Identify which cell holds the provided text, then report its [x, y] central coordinate. 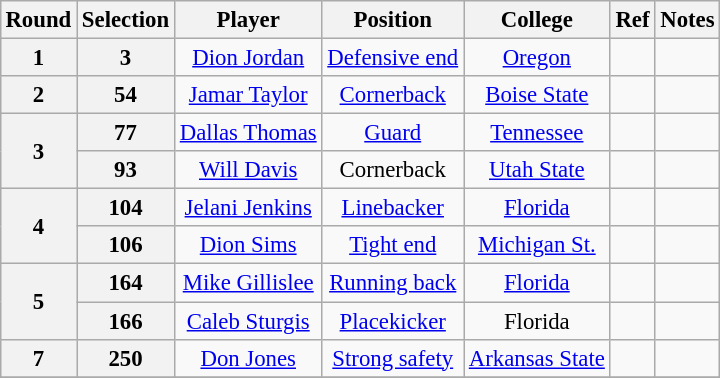
54 [126, 95]
Arkansas State [538, 358]
Tennessee [538, 133]
Mike Gillislee [248, 283]
Michigan St. [538, 245]
Dion Jordan [248, 57]
Don Jones [248, 358]
Guard [393, 133]
Boise State [538, 95]
Placekicker [393, 321]
250 [126, 358]
Oregon [538, 57]
Player [248, 20]
Notes [688, 20]
Jamar Taylor [248, 95]
Round [38, 20]
2 [38, 95]
Running back [393, 283]
Caleb Sturgis [248, 321]
Ref [632, 20]
164 [126, 283]
Position [393, 20]
Selection [126, 20]
5 [38, 302]
4 [38, 226]
Will Davis [248, 170]
1 [38, 57]
Linebacker [393, 208]
Dion Sims [248, 245]
Jelani Jenkins [248, 208]
106 [126, 245]
93 [126, 170]
College [538, 20]
166 [126, 321]
Dallas Thomas [248, 133]
Strong safety [393, 358]
Utah State [538, 170]
Defensive end [393, 57]
77 [126, 133]
104 [126, 208]
Tight end [393, 245]
7 [38, 358]
